Locate the cell with the specified text and output its [x, y] center coordinate. 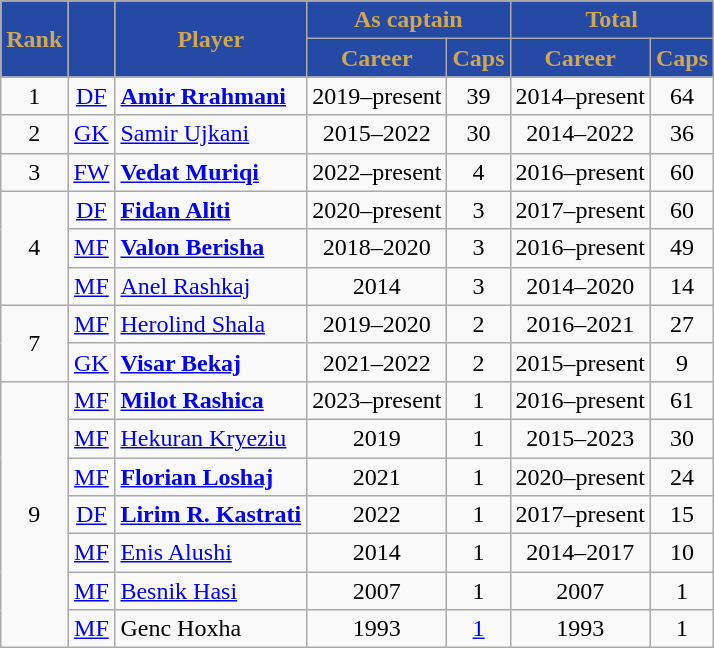
Lirim R. Kastrati [211, 515]
Amir Rrahmani [211, 96]
2018–2020 [377, 248]
2014–present [580, 96]
Milot Rashica [211, 400]
61 [682, 400]
Visar Bekaj [211, 362]
2016–2021 [580, 324]
Total [612, 20]
2021 [377, 477]
2014–2017 [580, 553]
Fidan Aliti [211, 210]
2014–2022 [580, 134]
7 [34, 343]
Player [211, 39]
15 [682, 515]
39 [478, 96]
Valon Berisha [211, 248]
2019 [377, 438]
Enis Alushi [211, 553]
Vedat Muriqi [211, 172]
Anel Rashkaj [211, 286]
10 [682, 553]
2019–present [377, 96]
27 [682, 324]
Florian Loshaj [211, 477]
2014–2020 [580, 286]
Hekuran Kryeziu [211, 438]
As captain [408, 20]
FW [92, 172]
2021–2022 [377, 362]
2019–2020 [377, 324]
2015–present [580, 362]
2022–present [377, 172]
2015–2023 [580, 438]
36 [682, 134]
Genc Hoxha [211, 629]
Herolind Shala [211, 324]
49 [682, 248]
14 [682, 286]
2023–present [377, 400]
2022 [377, 515]
Besnik Hasi [211, 591]
24 [682, 477]
64 [682, 96]
2015–2022 [377, 134]
Rank [34, 39]
Samir Ujkani [211, 134]
